Pinpoint the cell where the given text exists, returning its [X, Y] midpoint coordinate. 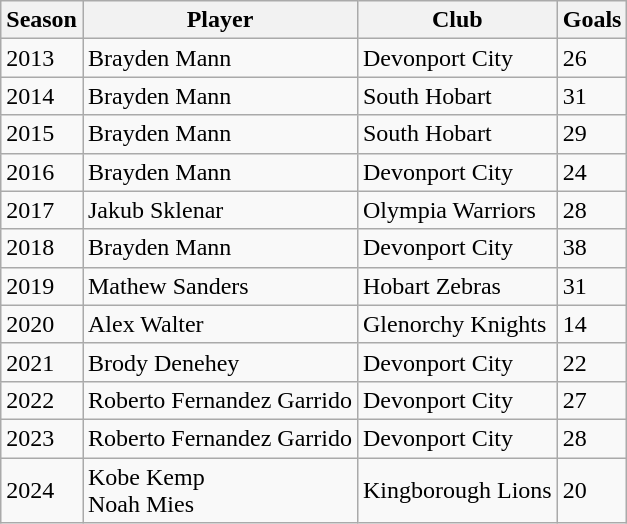
2015 [42, 134]
2023 [42, 438]
2020 [42, 324]
2022 [42, 400]
Alex Walter [220, 324]
2016 [42, 172]
29 [592, 134]
24 [592, 172]
2019 [42, 286]
Player [220, 20]
Glenorchy Knights [457, 324]
26 [592, 58]
2021 [42, 362]
22 [592, 362]
2013 [42, 58]
20 [592, 490]
Jakub Sklenar [220, 210]
Season [42, 20]
14 [592, 324]
Club [457, 20]
Hobart Zebras [457, 286]
Olympia Warriors [457, 210]
27 [592, 400]
Kobe KempNoah Mies [220, 490]
2024 [42, 490]
2017 [42, 210]
Mathew Sanders [220, 286]
Kingborough Lions [457, 490]
Goals [592, 20]
38 [592, 248]
Brody Denehey [220, 362]
2018 [42, 248]
2014 [42, 96]
